Locate the cell with the specified text and output its (X, Y) center coordinate. 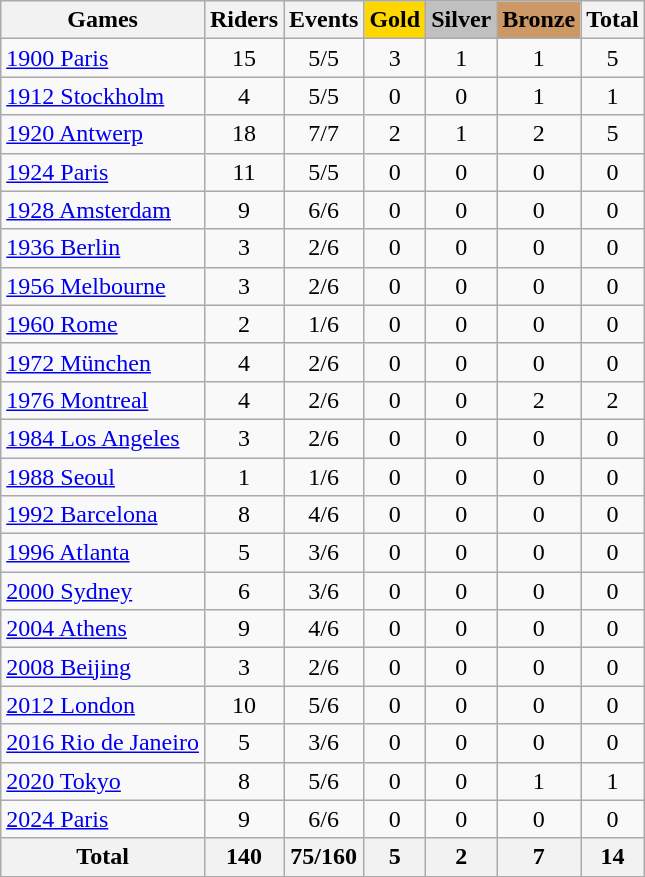
Events (324, 20)
11 (244, 172)
1912 Stockholm (103, 96)
2024 Paris (103, 819)
1920 Antwerp (103, 134)
14 (613, 857)
1972 München (103, 362)
18 (244, 134)
Riders (244, 20)
1988 Seoul (103, 477)
1936 Berlin (103, 248)
1976 Montreal (103, 400)
1984 Los Angeles (103, 438)
Gold (395, 20)
6 (244, 591)
2020 Tokyo (103, 781)
75/160 (324, 857)
10 (244, 705)
1928 Amsterdam (103, 210)
1924 Paris (103, 172)
7/7 (324, 134)
Bronze (539, 20)
1900 Paris (103, 58)
2008 Beijing (103, 667)
Silver (462, 20)
2000 Sydney (103, 591)
1960 Rome (103, 324)
2012 London (103, 705)
2004 Athens (103, 629)
1996 Atlanta (103, 553)
15 (244, 58)
7 (539, 857)
Games (103, 20)
1992 Barcelona (103, 515)
2016 Rio de Janeiro (103, 743)
1956 Melbourne (103, 286)
140 (244, 857)
